Search for the cell housing the specified text and yield its [x, y] center coordinate. 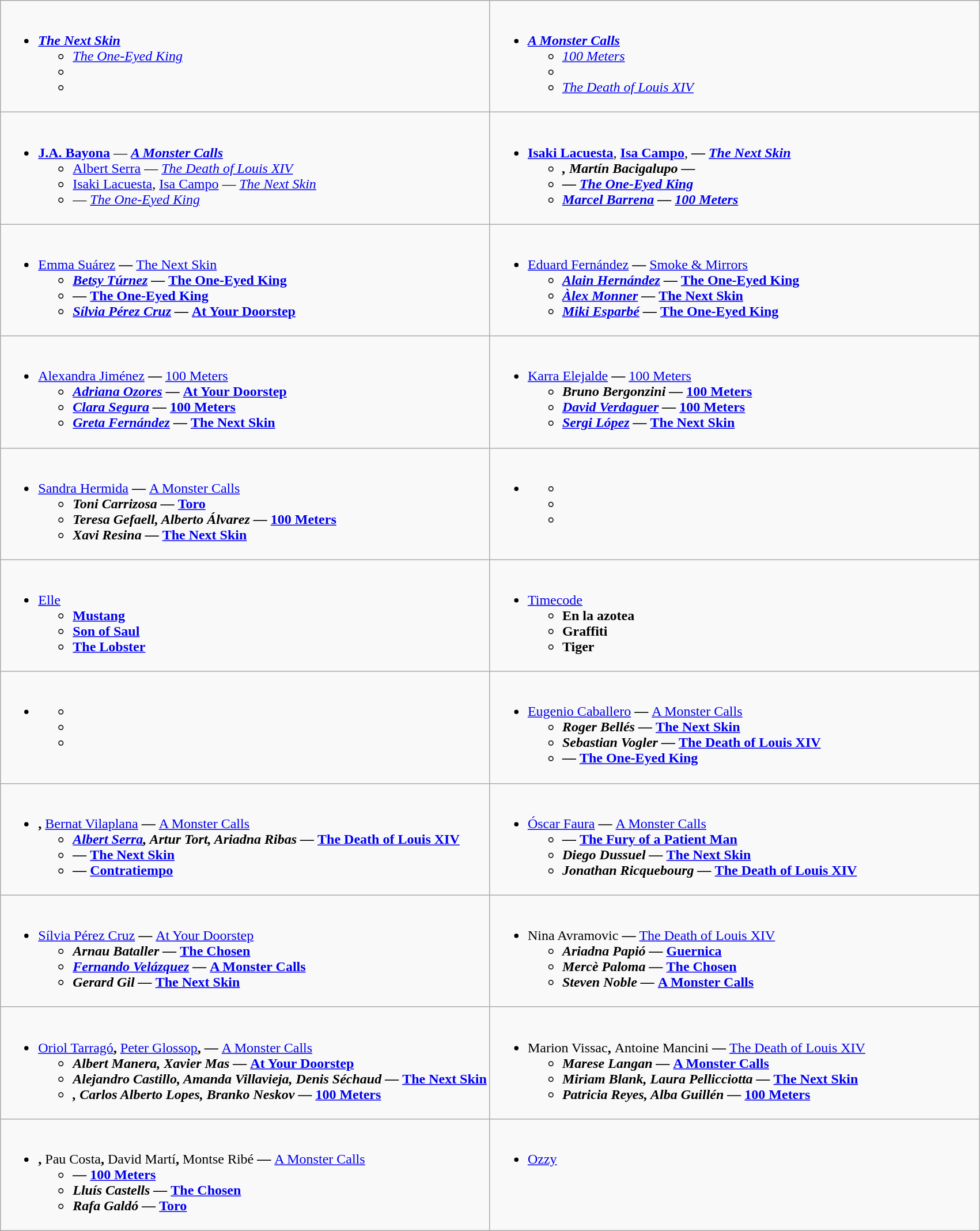
TimecodeEn la azoteaGraffitiTiger [735, 615]
Eduard Fernández — Smoke & MirrorsAlain Hernández — The One-Eyed KingÀlex Monner — The Next SkinMiki Esparbé — The One-Eyed King [735, 280]
Sílvia Pérez Cruz — At Your DoorstepArnau Bataller — The ChosenFernando Velázquez — A Monster CallsGerard Gil — The Next Skin [245, 951]
Ozzy [735, 1175]
A Monster Calls100 MetersThe Death of Louis XIV [735, 56]
Emma Suárez — The Next SkinBetsy Túrnez — The One-Eyed King — The One-Eyed KingSílvia Pérez Cruz — At Your Doorstep [245, 280]
Nina Avramovic — The Death of Louis XIVAriadna Papió — GuernicaMercè Paloma — The ChosenSteven Noble — A Monster Calls [735, 951]
ElleMustangSon of SaulThe Lobster [245, 615]
The Next SkinThe One-Eyed King [245, 56]
Sandra Hermida — A Monster CallsToni Carrizosa — ToroTeresa Gefaell, Alberto Álvarez — 100 MetersXavi Resina — The Next Skin [245, 504]
Alexandra Jiménez — 100 MetersAdriana Ozores — At Your DoorstepClara Segura — 100 MetersGreta Fernández — The Next Skin [245, 392]
Eugenio Caballero — A Monster CallsRoger Bellés — The Next SkinSebastian Vogler — The Death of Louis XIV — The One-Eyed King [735, 727]
Karra Elejalde — 100 MetersBruno Bergonzini — 100 MetersDavid Verdaguer — 100 MetersSergi López — The Next Skin [735, 392]
J.A. Bayona — A Monster CallsAlbert Serra — The Death of Louis XIVIsaki Lacuesta, Isa Campo — The Next Skin — The One-Eyed King [245, 168]
, Pau Costa, David Martí, Montse Ribé — A Monster Calls — 100 MetersLluís Castells — The ChosenRafa Galdó — Toro [245, 1175]
Isaki Lacuesta, Isa Campo, — The Next Skin, Martín Bacigalupo — — The One-Eyed KingMarcel Barrena — 100 Meters [735, 168]
Óscar Faura — A Monster Calls — The Fury of a Patient ManDiego Dussuel — The Next SkinJonathan Ricquebourg — The Death of Louis XIV [735, 839]
, Bernat Vilaplana — A Monster CallsAlbert Serra, Artur Tort, Ariadna Ribas — The Death of Louis XIV — The Next Skin — Contratiempo [245, 839]
